Extract the [x, y] coordinate from the center of the cell holding the provided text.  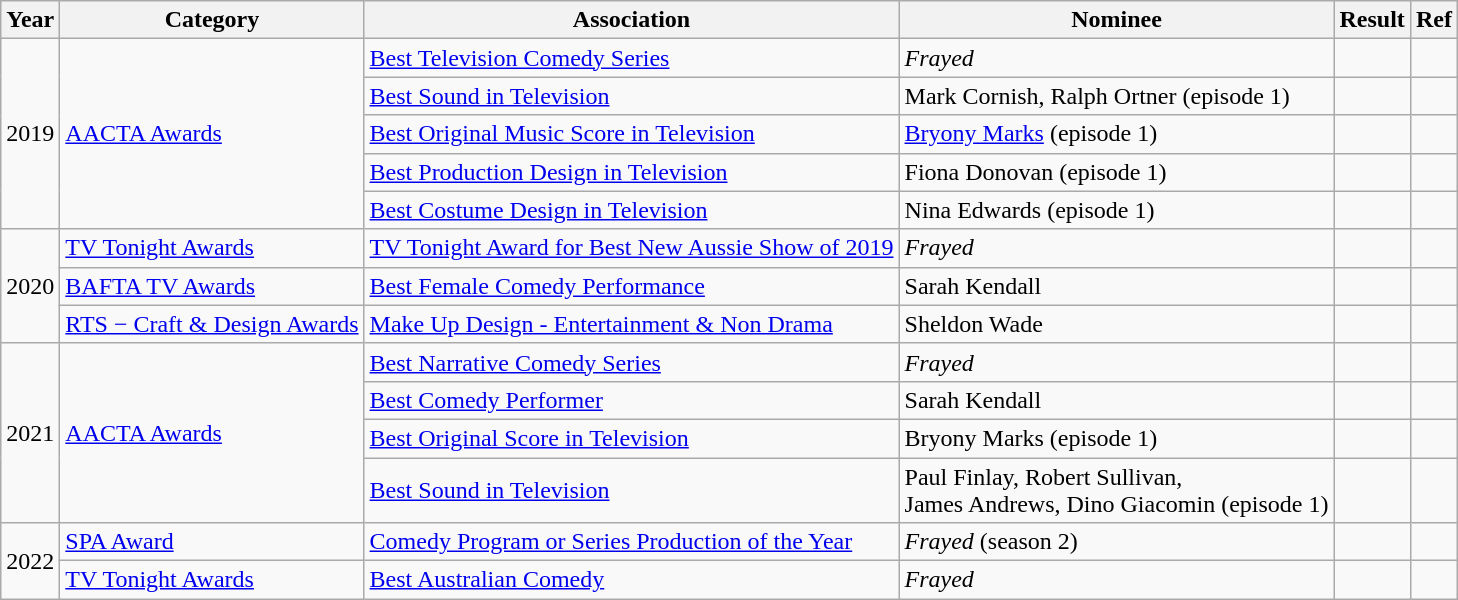
SPA Award [212, 542]
Make Up Design - Entertainment & Non Drama [632, 324]
Frayed (season 2) [1116, 542]
Best Female Comedy Performance [632, 286]
Nominee [1116, 20]
2022 [30, 561]
Association [632, 20]
Ref [1434, 20]
2021 [30, 432]
RTS − Craft & Design Awards [212, 324]
BAFTA TV Awards [212, 286]
Fiona Donovan (episode 1) [1116, 172]
2020 [30, 286]
Paul Finlay, Robert Sullivan,James Andrews, Dino Giacomin (episode 1) [1116, 490]
Best Costume Design in Television [632, 210]
TV Tonight Award for Best New Aussie Show of 2019 [632, 248]
Result [1372, 20]
Mark Cornish, Ralph Ortner (episode 1) [1116, 96]
Best Original Music Score in Television [632, 134]
Sheldon Wade [1116, 324]
2019 [30, 134]
Year [30, 20]
Best Australian Comedy [632, 580]
Best Production Design in Television [632, 172]
Category [212, 20]
Best Narrative Comedy Series [632, 362]
Best Comedy Performer [632, 400]
Nina Edwards (episode 1) [1116, 210]
Best Television Comedy Series [632, 58]
Best Original Score in Television [632, 438]
Comedy Program or Series Production of the Year [632, 542]
